Return the (x, y) coordinate for the center point of the cell that contains the specified text.  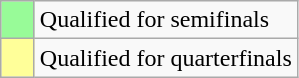
Qualified for quarterfinals (166, 58)
Qualified for semifinals (166, 20)
